Pinpoint the cell where the given text exists, returning its (x, y) midpoint coordinate. 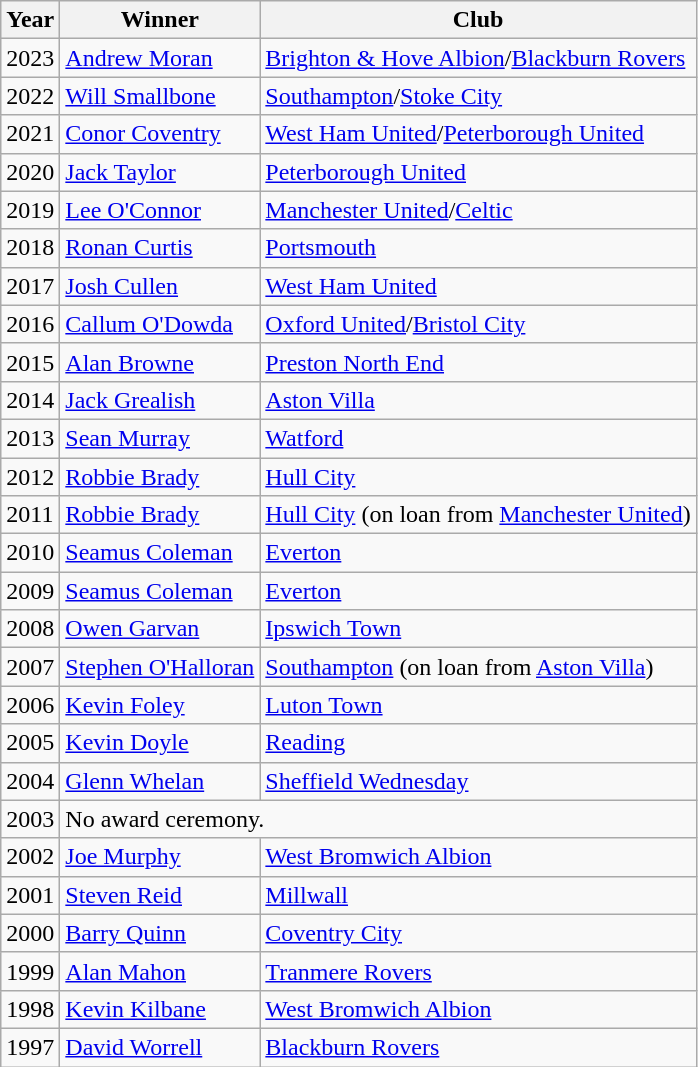
2017 (30, 286)
Portsmouth (478, 248)
Jack Taylor (160, 172)
Luton Town (478, 705)
West Ham United/Peterborough United (478, 134)
Kevin Doyle (160, 743)
Will Smallbone (160, 96)
Ipswich Town (478, 629)
Oxford United/Bristol City (478, 324)
Josh Cullen (160, 286)
2009 (30, 591)
1998 (30, 1009)
Coventry City (478, 933)
Millwall (478, 895)
Sheffield Wednesday (478, 781)
2023 (30, 58)
Kevin Foley (160, 705)
Alan Browne (160, 362)
Hull City (478, 477)
2021 (30, 134)
Alan Mahon (160, 971)
Hull City (on loan from Manchester United) (478, 515)
2007 (30, 667)
2018 (30, 248)
1997 (30, 1047)
Owen Garvan (160, 629)
Winner (160, 20)
Southampton/Stoke City (478, 96)
Callum O'Dowda (160, 324)
Kevin Kilbane (160, 1009)
2000 (30, 933)
2022 (30, 96)
Watford (478, 438)
Sean Murray (160, 438)
Stephen O'Halloran (160, 667)
Barry Quinn (160, 933)
Brighton & Hove Albion/Blackburn Rovers (478, 58)
2020 (30, 172)
Lee O'Connor (160, 210)
Blackburn Rovers (478, 1047)
No award ceremony. (378, 819)
2011 (30, 515)
2002 (30, 857)
2001 (30, 895)
Tranmere Rovers (478, 971)
Southampton (on loan from Aston Villa) (478, 667)
David Worrell (160, 1047)
Manchester United/Celtic (478, 210)
2014 (30, 400)
Joe Murphy (160, 857)
Steven Reid (160, 895)
West Ham United (478, 286)
2005 (30, 743)
Reading (478, 743)
2006 (30, 705)
2019 (30, 210)
2003 (30, 819)
Club (478, 20)
Andrew Moran (160, 58)
Conor Coventry (160, 134)
2013 (30, 438)
1999 (30, 971)
2010 (30, 553)
Aston Villa (478, 400)
Glenn Whelan (160, 781)
2008 (30, 629)
Preston North End (478, 362)
2004 (30, 781)
Peterborough United (478, 172)
2016 (30, 324)
Jack Grealish (160, 400)
Ronan Curtis (160, 248)
2012 (30, 477)
2015 (30, 362)
Year (30, 20)
